Return (x, y) of the center of cell containing provided text 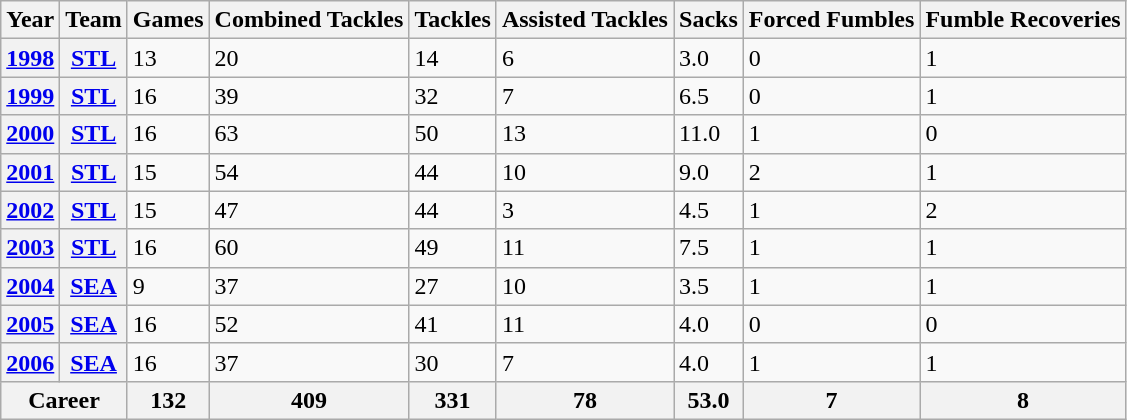
50 (453, 134)
1999 (30, 96)
39 (309, 96)
8 (1023, 400)
2003 (30, 248)
63 (309, 134)
2005 (30, 324)
11.0 (709, 134)
78 (584, 400)
4.5 (709, 210)
Forced Fumbles (832, 20)
Team (94, 20)
20 (309, 58)
Games (168, 20)
27 (453, 286)
54 (309, 172)
Career (64, 400)
14 (453, 58)
Fumble Recoveries (1023, 20)
409 (309, 400)
3.5 (709, 286)
47 (309, 210)
Tackles (453, 20)
6 (584, 58)
Sacks (709, 20)
53.0 (709, 400)
60 (309, 248)
331 (453, 400)
52 (309, 324)
132 (168, 400)
2001 (30, 172)
30 (453, 362)
Year (30, 20)
Assisted Tackles (584, 20)
9.0 (709, 172)
41 (453, 324)
3.0 (709, 58)
6.5 (709, 96)
7.5 (709, 248)
Combined Tackles (309, 20)
32 (453, 96)
2000 (30, 134)
9 (168, 286)
3 (584, 210)
2004 (30, 286)
2006 (30, 362)
49 (453, 248)
2002 (30, 210)
1998 (30, 58)
